Pinpoint the cell where the given text exists, returning its [X, Y] midpoint coordinate. 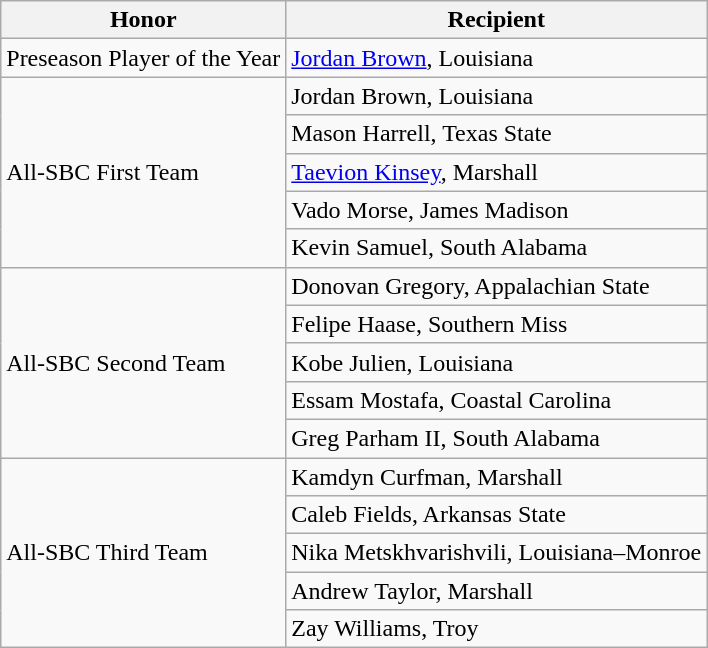
Essam Mostafa, Coastal Carolina [496, 400]
Kamdyn Curfman, Marshall [496, 477]
Greg Parham II, South Alabama [496, 438]
Mason Harrell, Texas State [496, 134]
All-SBC Third Team [144, 553]
All-SBC First Team [144, 172]
Donovan Gregory, Appalachian State [496, 286]
Taevion Kinsey, Marshall [496, 172]
Zay Williams, Troy [496, 629]
Andrew Taylor, Marshall [496, 591]
All-SBC Second Team [144, 362]
Caleb Fields, Arkansas State [496, 515]
Honor [144, 20]
Kobe Julien, Louisiana [496, 362]
Vado Morse, James Madison [496, 210]
Recipient [496, 20]
Kevin Samuel, South Alabama [496, 248]
Nika Metskhvarishvili, Louisiana–Monroe [496, 553]
Preseason Player of the Year [144, 58]
Felipe Haase, Southern Miss [496, 324]
